Detect which cell encompasses the target text, then output its [x, y] center coordinate. 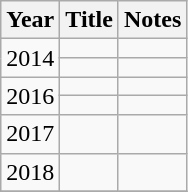
Year [30, 20]
2016 [30, 96]
Notes [152, 20]
2017 [30, 134]
Title [90, 20]
2018 [30, 172]
2014 [30, 58]
